Search for the cell housing the specified text and yield its (x, y) center coordinate. 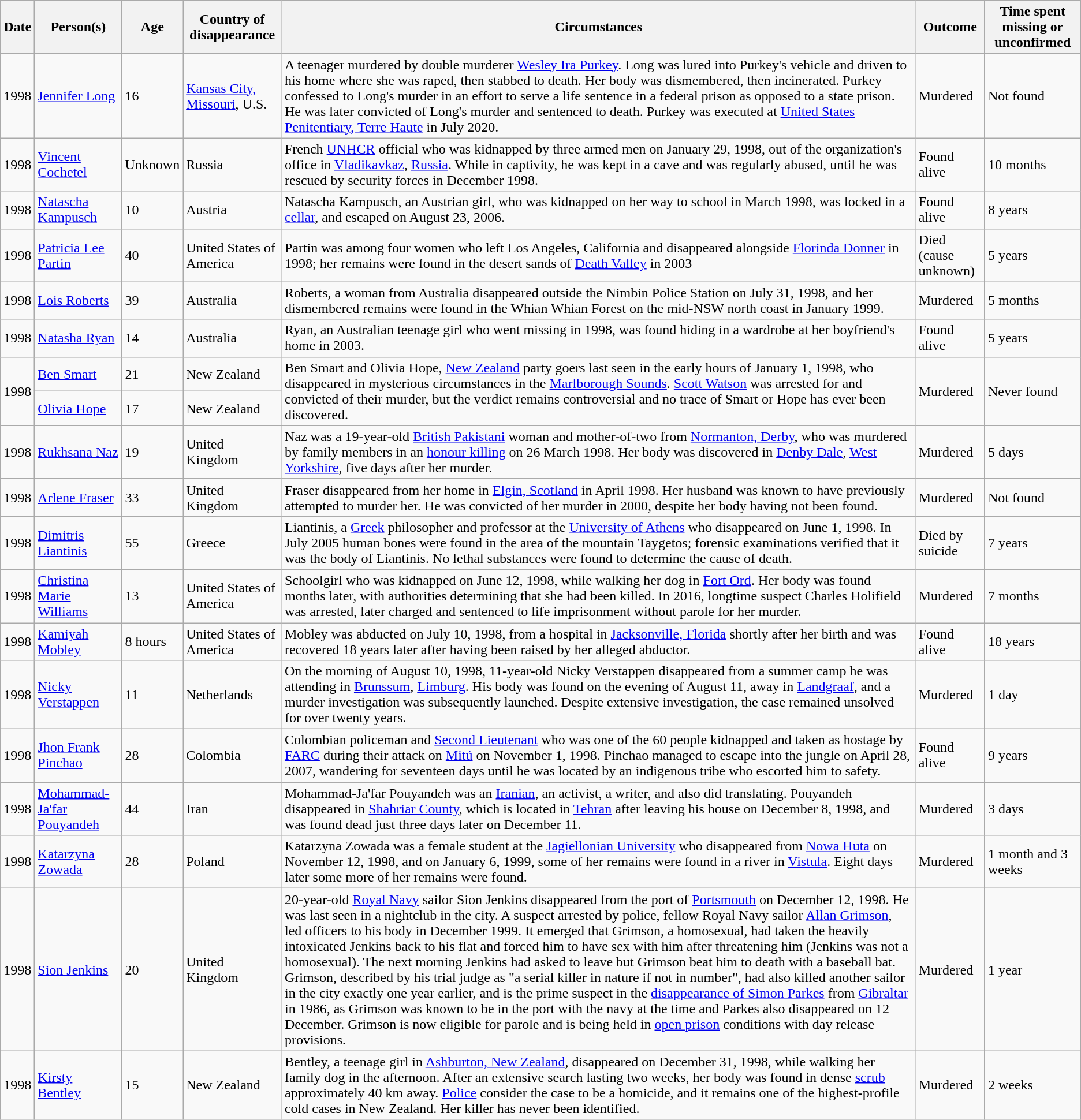
Person(s) (79, 27)
14 (152, 338)
Colombia (232, 756)
Austria (232, 210)
Nicky Verstappen (79, 695)
44 (152, 809)
10 (152, 210)
11 (152, 695)
3 days (1032, 809)
20 (152, 970)
Iran (232, 809)
5 days (1032, 452)
19 (152, 452)
Poland (232, 862)
Olivia Hope (79, 409)
40 (152, 255)
55 (152, 543)
Never found (1032, 391)
2 weeks (1032, 1085)
Lois Roberts (79, 300)
Kamiyah Mobley (79, 641)
7 months (1032, 596)
Unknown (152, 165)
16 (152, 96)
Arlene Fraser (79, 498)
Date (17, 27)
Greece (232, 543)
Rukhsana Naz (79, 452)
7 years (1032, 543)
Outcome (950, 27)
39 (152, 300)
13 (152, 596)
Natascha Kampusch (79, 210)
Russia (232, 165)
Natascha Kampusch, an Austrian girl, who was kidnapped on her way to school in March 1998, was locked in a cellar, and escaped on August 23, 2006. (598, 210)
Natasha Ryan (79, 338)
Kansas City, Missouri, U.S. (232, 96)
15 (152, 1085)
Kirsty Bentley (79, 1085)
Time spent missing or unconfirmed (1032, 27)
Katarzyna Zowada (79, 862)
Jennifer Long (79, 96)
9 years (1032, 756)
Sion Jenkins (79, 970)
Age (152, 27)
Country of disappearance (232, 27)
Dimitris Liantinis (79, 543)
Christina Marie Williams (79, 596)
1 year (1032, 970)
21 (152, 374)
Patricia Lee Partin (79, 255)
Died by suicide (950, 543)
18 years (1032, 641)
17 (152, 409)
5 months (1032, 300)
Circumstances (598, 27)
Died (cause unknown) (950, 255)
Ryan, an Australian teenage girl who went missing in 1998, was found hiding in a wardrobe at her boyfriend's home in 2003. (598, 338)
Netherlands (232, 695)
Vincent Cochetel (79, 165)
8 years (1032, 210)
Jhon Frank Pinchao (79, 756)
Mohammad-Ja'far Pouyandeh (79, 809)
Ben Smart (79, 374)
1 month and 3 weeks (1032, 862)
10 months (1032, 165)
1 day (1032, 695)
33 (152, 498)
8 hours (152, 641)
